Find where the given text appears and provide that cell's center as (x, y) coordinate. 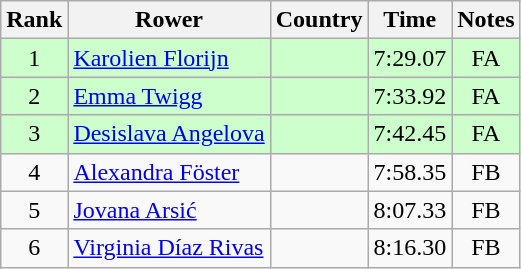
6 (34, 248)
Alexandra Föster (169, 172)
Rank (34, 20)
4 (34, 172)
Emma Twigg (169, 96)
Country (319, 20)
5 (34, 210)
1 (34, 58)
7:33.92 (410, 96)
Rower (169, 20)
3 (34, 134)
Karolien Florijn (169, 58)
7:29.07 (410, 58)
8:16.30 (410, 248)
Notes (486, 20)
Time (410, 20)
7:58.35 (410, 172)
Jovana Arsić (169, 210)
Desislava Angelova (169, 134)
7:42.45 (410, 134)
2 (34, 96)
8:07.33 (410, 210)
Virginia Díaz Rivas (169, 248)
